Determine the (X, Y) coordinate at the center of the cell enclosing the given text.  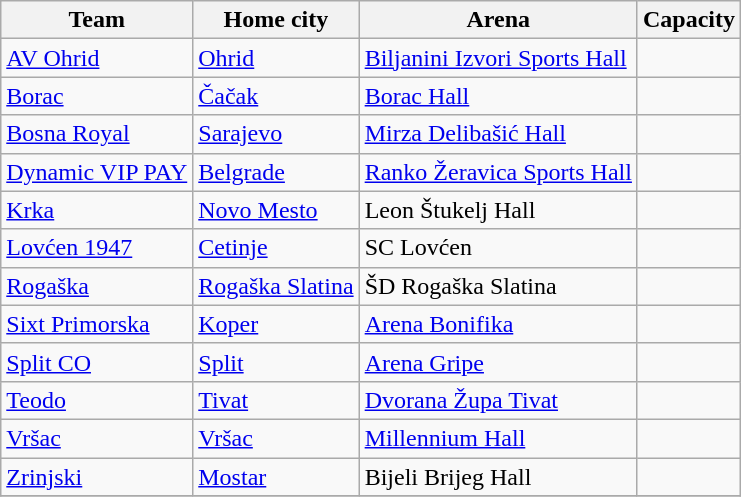
Split (276, 362)
Dynamic VIP PAY (97, 172)
Borac (97, 96)
Čačak (276, 96)
Team (97, 20)
Cetinje (276, 248)
Borac Hall (498, 96)
Rogaška Slatina (276, 286)
Biljanini Izvori Sports Hall (498, 58)
AV Ohrid (97, 58)
Krka (97, 210)
Home city (276, 20)
Belgrade (276, 172)
Arena Bonifika (498, 324)
ŠD Rogaška Slatina (498, 286)
Millennium Hall (498, 438)
Capacity (688, 20)
Teodo (97, 400)
Bijeli Brijeg Hall (498, 477)
Arena (498, 20)
Mostar (276, 477)
Lovćen 1947 (97, 248)
Leon Štukelj Hall (498, 210)
Zrinjski (97, 477)
Mirza Delibašić Hall (498, 134)
SC Lovćen (498, 248)
Ranko Žeravica Sports Hall (498, 172)
Dvorana Župa Tivat (498, 400)
Tivat (276, 400)
Split CO (97, 362)
Koper (276, 324)
Ohrid (276, 58)
Bosna Royal (97, 134)
Rogaška (97, 286)
Arena Gripe (498, 362)
Sarajevo (276, 134)
Novo Mesto (276, 210)
Sixt Primorska (97, 324)
